For the text-containing cell, return its midpoint in [x, y] coordinate format. 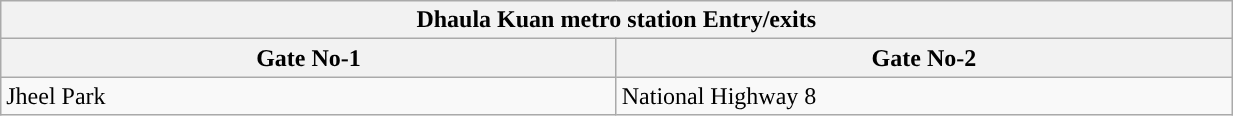
Gate No-1 [308, 58]
Dhaula Kuan metro station Entry/exits [616, 20]
National Highway 8 [924, 96]
Gate No-2 [924, 58]
Jheel Park [308, 96]
